Locate the cell with the specified text and output its (x, y) center coordinate. 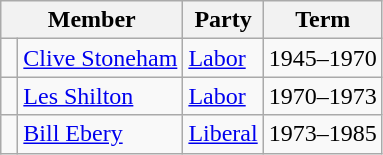
1945–1970 (322, 58)
Member (92, 20)
Party (223, 20)
Clive Stoneham (100, 58)
1970–1973 (322, 96)
Les Shilton (100, 96)
Bill Ebery (100, 134)
Term (322, 20)
Liberal (223, 134)
1973–1985 (322, 134)
